Capture the cell that displays the provided text and extract its (X, Y) central coordinate. 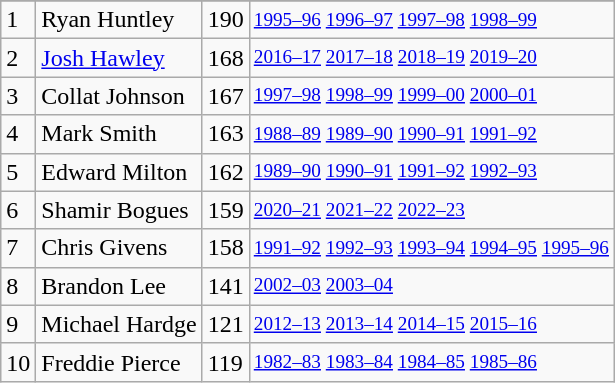
Ryan Huntley (119, 20)
163 (226, 134)
190 (226, 20)
9 (18, 324)
2 (18, 58)
1991–92 1992–93 1993–94 1994–95 1995–96 (431, 248)
121 (226, 324)
162 (226, 172)
Josh Hawley (119, 58)
2002–03 2003–04 (431, 286)
2016–17 2017–18 2018–19 2019–20 (431, 58)
Chris Givens (119, 248)
158 (226, 248)
10 (18, 362)
1995–96 1996–97 1997–98 1998–99 (431, 20)
5 (18, 172)
Edward Milton (119, 172)
Shamir Bogues (119, 210)
1989–90 1990–91 1991–92 1992–93 (431, 172)
2020–21 2021–22 2022–23 (431, 210)
6 (18, 210)
159 (226, 210)
1982–83 1983–84 1984–85 1985–86 (431, 362)
1997–98 1998–99 1999–00 2000–01 (431, 96)
119 (226, 362)
167 (226, 96)
Michael Hardge (119, 324)
7 (18, 248)
Brandon Lee (119, 286)
8 (18, 286)
141 (226, 286)
168 (226, 58)
2012–13 2013–14 2014–15 2015–16 (431, 324)
Freddie Pierce (119, 362)
1 (18, 20)
1988–89 1989–90 1990–91 1991–92 (431, 134)
3 (18, 96)
Mark Smith (119, 134)
4 (18, 134)
Collat Johnson (119, 96)
